Locate the cell with the specified text and output its (x, y) center coordinate. 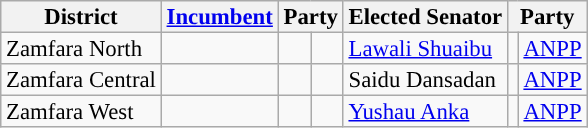
District (81, 17)
Zamfara Central (81, 80)
Elected Senator (425, 17)
Saidu Dansadan (425, 80)
Yushau Anka (425, 112)
Zamfara North (81, 49)
Zamfara West (81, 112)
Incumbent (220, 17)
Lawali Shuaibu (425, 49)
